Capture the cell that displays the provided text and extract its [x, y] central coordinate. 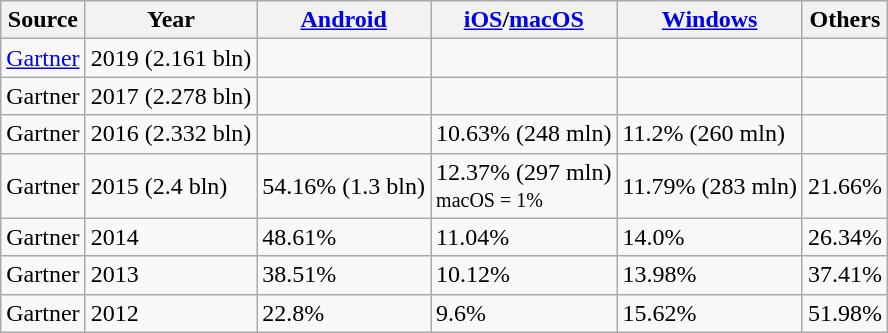
13.98% [710, 275]
iOS/macOS [524, 20]
10.12% [524, 275]
10.63% (248 mln) [524, 134]
2012 [171, 313]
Source [43, 20]
Android [344, 20]
22.8% [344, 313]
48.61% [344, 237]
11.2% (260 mln) [710, 134]
2019 (2.161 bln) [171, 58]
54.16% (1.3 bln) [344, 186]
2014 [171, 237]
15.62% [710, 313]
Windows [710, 20]
2015 (2.4 bln) [171, 186]
11.79% (283 mln) [710, 186]
Year [171, 20]
Others [844, 20]
11.04% [524, 237]
14.0% [710, 237]
2017 (2.278 bln) [171, 96]
38.51% [344, 275]
51.98% [844, 313]
2016 (2.332 bln) [171, 134]
2013 [171, 275]
9.6% [524, 313]
21.66% [844, 186]
26.34% [844, 237]
37.41% [844, 275]
12.37% (297 mln)macOS = 1% [524, 186]
